Return the [X, Y] coordinate for the center point of the cell that contains the specified text.  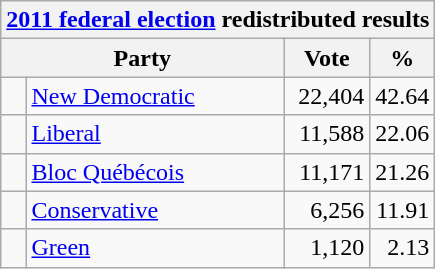
Bloc Québécois [155, 172]
New Democratic [155, 96]
Party [142, 58]
Green [155, 248]
1,120 [327, 248]
2011 federal election redistributed results [218, 20]
% [402, 58]
21.26 [402, 172]
2.13 [402, 248]
42.64 [402, 96]
11,588 [327, 134]
6,256 [327, 210]
Vote [327, 58]
11,171 [327, 172]
22,404 [327, 96]
11.91 [402, 210]
22.06 [402, 134]
Conservative [155, 210]
Liberal [155, 134]
